Determine the (x, y) coordinate at the center of the cell enclosing the given text.  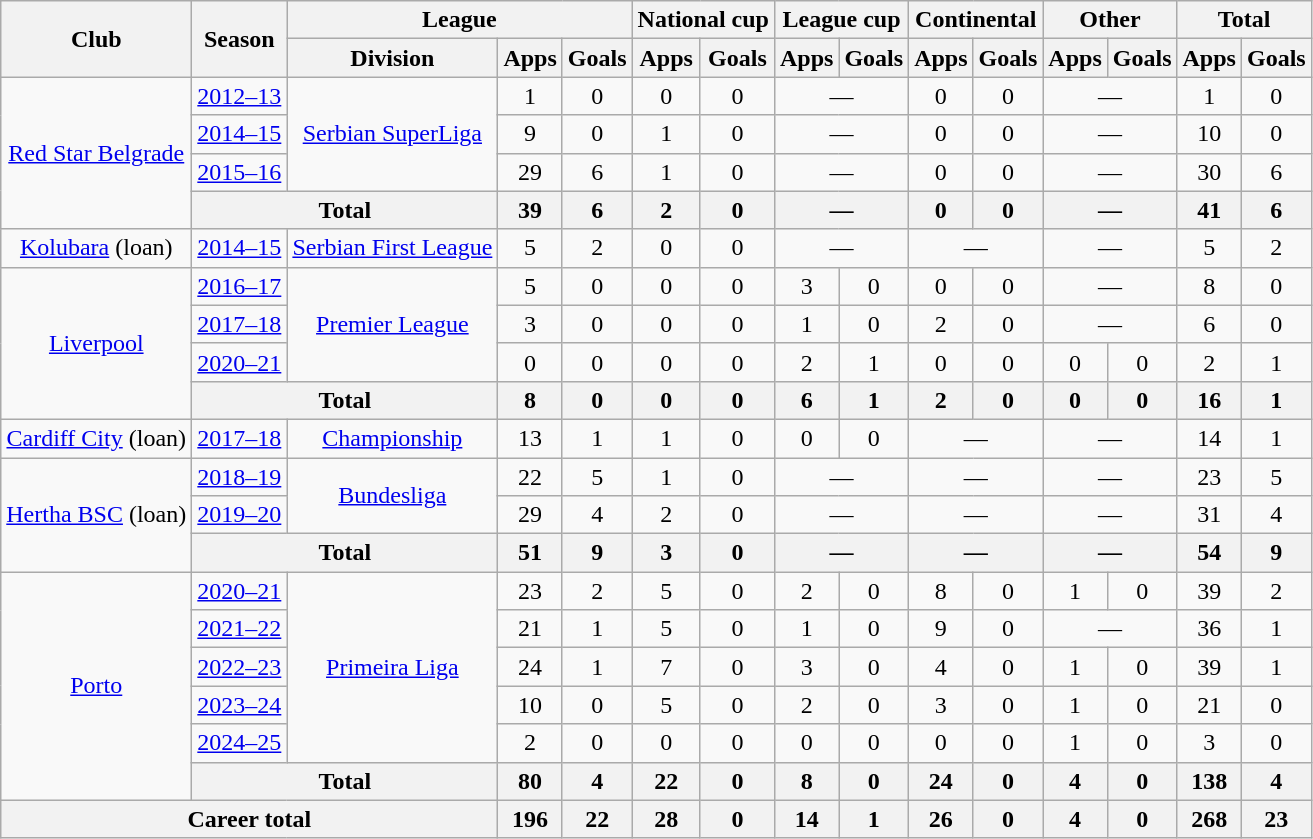
138 (1209, 781)
Championship (392, 438)
2022–23 (240, 667)
13 (530, 438)
54 (1209, 553)
Season (240, 39)
80 (530, 781)
2015–16 (240, 172)
51 (530, 553)
2023–24 (240, 705)
Club (96, 39)
196 (530, 819)
Other (1110, 20)
Kolubara (loan) (96, 248)
Primeira Liga (392, 667)
2018–19 (240, 477)
Career total (250, 819)
16 (1209, 400)
268 (1209, 819)
30 (1209, 172)
Premier League (392, 324)
2019–20 (240, 515)
Division (392, 58)
Bundesliga (392, 496)
Continental (976, 20)
Serbian SuperLiga (392, 134)
41 (1209, 210)
League cup (841, 20)
7 (666, 667)
28 (666, 819)
Liverpool (96, 343)
Cardiff City (loan) (96, 438)
31 (1209, 515)
2012–13 (240, 96)
2016–17 (240, 286)
Porto (96, 686)
Red Star Belgrade (96, 153)
Serbian First League (392, 248)
2021–22 (240, 629)
26 (941, 819)
36 (1209, 629)
League (460, 20)
National cup (703, 20)
2024–25 (240, 743)
Hertha BSC (loan) (96, 515)
